For the text-containing cell, return its midpoint in (X, Y) coordinate format. 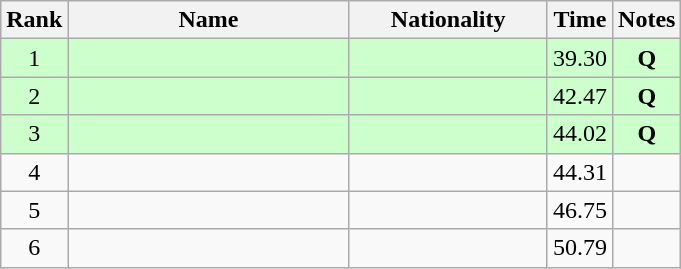
42.47 (580, 96)
3 (34, 134)
5 (34, 210)
2 (34, 96)
Name (208, 20)
44.31 (580, 172)
1 (34, 58)
6 (34, 248)
Notes (647, 20)
4 (34, 172)
Time (580, 20)
39.30 (580, 58)
Nationality (448, 20)
50.79 (580, 248)
46.75 (580, 210)
Rank (34, 20)
44.02 (580, 134)
